Search for the cell housing the specified text and yield its (X, Y) center coordinate. 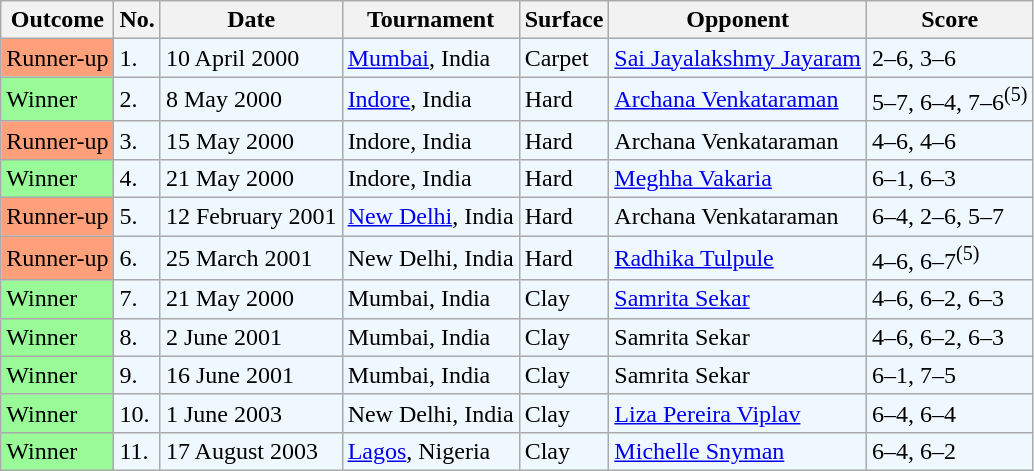
16 June 2001 (251, 375)
1 June 2003 (251, 413)
9. (137, 375)
Michelle Snyman (738, 451)
4–6, 4–6 (950, 140)
3. (137, 140)
Liza Pereira Viplav (738, 413)
6–4, 6–2 (950, 451)
6–1, 6–3 (950, 178)
12 February 2001 (251, 217)
6. (137, 258)
15 May 2000 (251, 140)
Score (950, 20)
Sai Jayalakshmy Jayaram (738, 58)
5–7, 6–4, 7–6(5) (950, 100)
4–6, 6–7(5) (950, 258)
10 April 2000 (251, 58)
Lagos, Nigeria (430, 451)
1. (137, 58)
Date (251, 20)
Tournament (430, 20)
4. (137, 178)
25 March 2001 (251, 258)
2–6, 3–6 (950, 58)
Radhika Tulpule (738, 258)
No. (137, 20)
2. (137, 100)
7. (137, 299)
Surface (564, 20)
11. (137, 451)
17 August 2003 (251, 451)
10. (137, 413)
8. (137, 337)
6–1, 7–5 (950, 375)
Carpet (564, 58)
Outcome (58, 20)
Meghha Vakaria (738, 178)
6–4, 6–4 (950, 413)
8 May 2000 (251, 100)
2 June 2001 (251, 337)
5. (137, 217)
Opponent (738, 20)
6–4, 2–6, 5–7 (950, 217)
